Extract the [x, y] coordinate from the center of the cell holding the provided text.  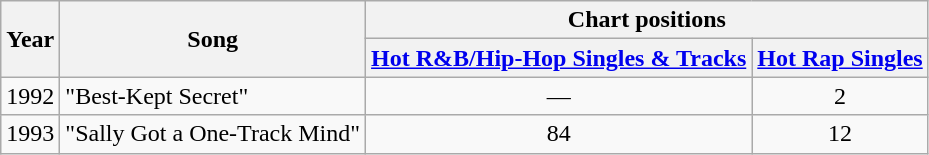
1993 [30, 134]
Hot Rap Singles [840, 58]
Song [213, 39]
84 [559, 134]
12 [840, 134]
1992 [30, 96]
"Sally Got a One-Track Mind" [213, 134]
Chart positions [648, 20]
2 [840, 96]
Hot R&B/Hip-Hop Singles & Tracks [559, 58]
— [559, 96]
"Best-Kept Secret" [213, 96]
Year [30, 39]
